Capture the cell that displays the provided text and extract its [x, y] central coordinate. 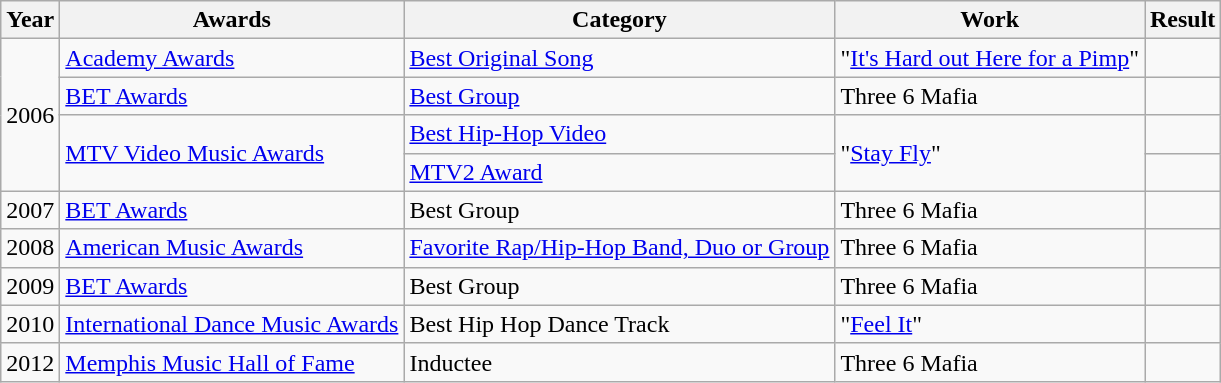
Favorite Rap/Hip-Hop Band, Duo or Group [620, 248]
"Stay Fly" [990, 153]
MTV2 Award [620, 172]
"It's Hard out Here for a Pimp" [990, 58]
Category [620, 20]
International Dance Music Awards [232, 324]
Awards [232, 20]
Academy Awards [232, 58]
2008 [30, 248]
MTV Video Music Awards [232, 153]
Best Hip Hop Dance Track [620, 324]
Best Hip-Hop Video [620, 134]
2012 [30, 362]
2007 [30, 210]
Inductee [620, 362]
"Feel It" [990, 324]
Year [30, 20]
2009 [30, 286]
Best Original Song [620, 58]
2010 [30, 324]
Memphis Music Hall of Fame [232, 362]
2006 [30, 115]
Result [1182, 20]
Work [990, 20]
American Music Awards [232, 248]
